Pinpoint the cell where the given text exists, returning its [X, Y] midpoint coordinate. 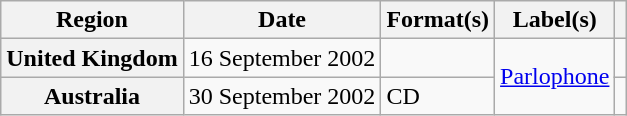
30 September 2002 [282, 96]
Region [92, 20]
Date [282, 20]
16 September 2002 [282, 58]
Label(s) [555, 20]
United Kingdom [92, 58]
CD [438, 96]
Australia [92, 96]
Parlophone [555, 77]
Format(s) [438, 20]
